Locate the cell with the specified text and output its (x, y) center coordinate. 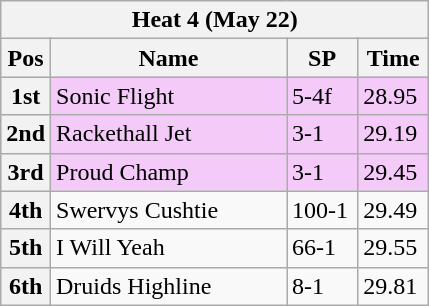
3rd (26, 172)
29.81 (394, 286)
28.95 (394, 96)
6th (26, 286)
1st (26, 96)
Rackethall Jet (169, 134)
5-4f (322, 96)
4th (26, 210)
SP (322, 58)
Pos (26, 58)
29.45 (394, 172)
Time (394, 58)
Proud Champ (169, 172)
29.55 (394, 248)
29.49 (394, 210)
5th (26, 248)
100-1 (322, 210)
66-1 (322, 248)
Name (169, 58)
I Will Yeah (169, 248)
Sonic Flight (169, 96)
8-1 (322, 286)
Heat 4 (May 22) (215, 20)
Swervys Cushtie (169, 210)
2nd (26, 134)
29.19 (394, 134)
Druids Highline (169, 286)
